Return the [X, Y] coordinate for the center point of the cell that contains the specified text.  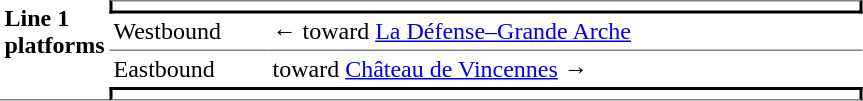
Line 1 platforms [54, 50]
Eastbound [188, 69]
Westbound [188, 33]
toward Château de Vincennes → [565, 69]
← toward La Défense–Grande Arche [565, 33]
